Determine the [X, Y] coordinate at the center of the cell enclosing the given text.  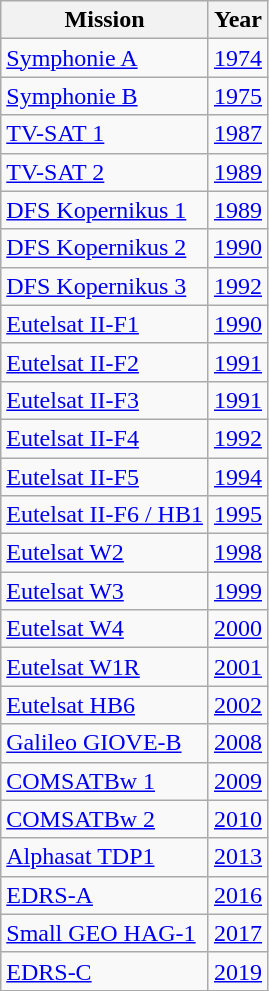
Alphasat TDP1 [105, 857]
Eutelsat HB6 [105, 705]
Mission [105, 20]
Galileo GIOVE-B [105, 743]
1995 [238, 515]
TV-SAT 2 [105, 172]
DFS Kopernikus 3 [105, 286]
Eutelsat W1R [105, 667]
Year [238, 20]
2017 [238, 933]
2013 [238, 857]
2016 [238, 895]
Eutelsat II-F3 [105, 400]
Symphonie B [105, 96]
Eutelsat II-F4 [105, 438]
Eutelsat W3 [105, 591]
2008 [238, 743]
DFS Kopernikus 2 [105, 248]
COMSATBw 2 [105, 819]
DFS Kopernikus 1 [105, 210]
Eutelsat W4 [105, 629]
1987 [238, 134]
2009 [238, 781]
2010 [238, 819]
TV-SAT 1 [105, 134]
Small GEO HAG-1 [105, 933]
1994 [238, 477]
1975 [238, 96]
Eutelsat II-F1 [105, 324]
Eutelsat II-F2 [105, 362]
1998 [238, 553]
Eutelsat II-F6 / HB1 [105, 515]
2019 [238, 971]
2001 [238, 667]
2000 [238, 629]
Eutelsat II-F5 [105, 477]
1974 [238, 58]
COMSATBw 1 [105, 781]
1999 [238, 591]
2002 [238, 705]
Symphonie A [105, 58]
EDRS-A [105, 895]
Eutelsat W2 [105, 553]
EDRS-C [105, 971]
